Detect which cell encompasses the target text, then output its (x, y) center coordinate. 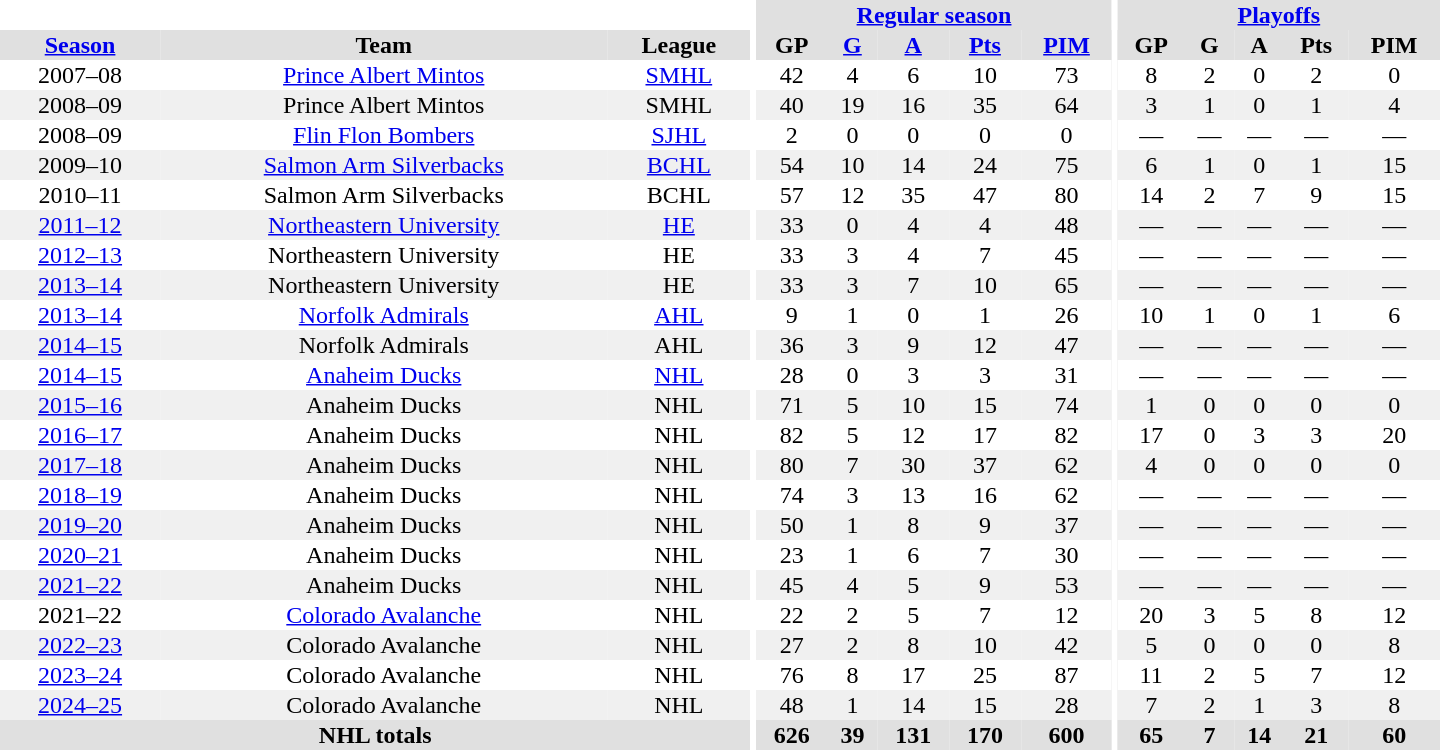
71 (792, 405)
SJHL (678, 135)
87 (1066, 675)
75 (1066, 165)
2019–20 (80, 525)
Team (384, 45)
131 (913, 735)
2020–21 (80, 555)
Regular season (934, 15)
60 (1394, 735)
2009–10 (80, 165)
League (678, 45)
2023–24 (80, 675)
NHL totals (375, 735)
Season (80, 45)
54 (792, 165)
2024–25 (80, 705)
40 (792, 105)
64 (1066, 105)
22 (792, 615)
11 (1152, 675)
2007–08 (80, 75)
13 (913, 495)
170 (985, 735)
57 (792, 195)
21 (1316, 735)
600 (1066, 735)
53 (1066, 585)
Playoffs (1279, 15)
2016–17 (80, 435)
2022–23 (80, 645)
2015–16 (80, 405)
73 (1066, 75)
50 (792, 525)
76 (792, 675)
26 (1066, 315)
24 (985, 165)
19 (853, 105)
2017–18 (80, 465)
Flin Flon Bombers (384, 135)
2011–12 (80, 225)
36 (792, 345)
39 (853, 735)
23 (792, 555)
25 (985, 675)
27 (792, 645)
2010–11 (80, 195)
2018–19 (80, 495)
31 (1066, 375)
626 (792, 735)
2012–13 (80, 255)
